Detect which cell encompasses the target text, then output its (X, Y) center coordinate. 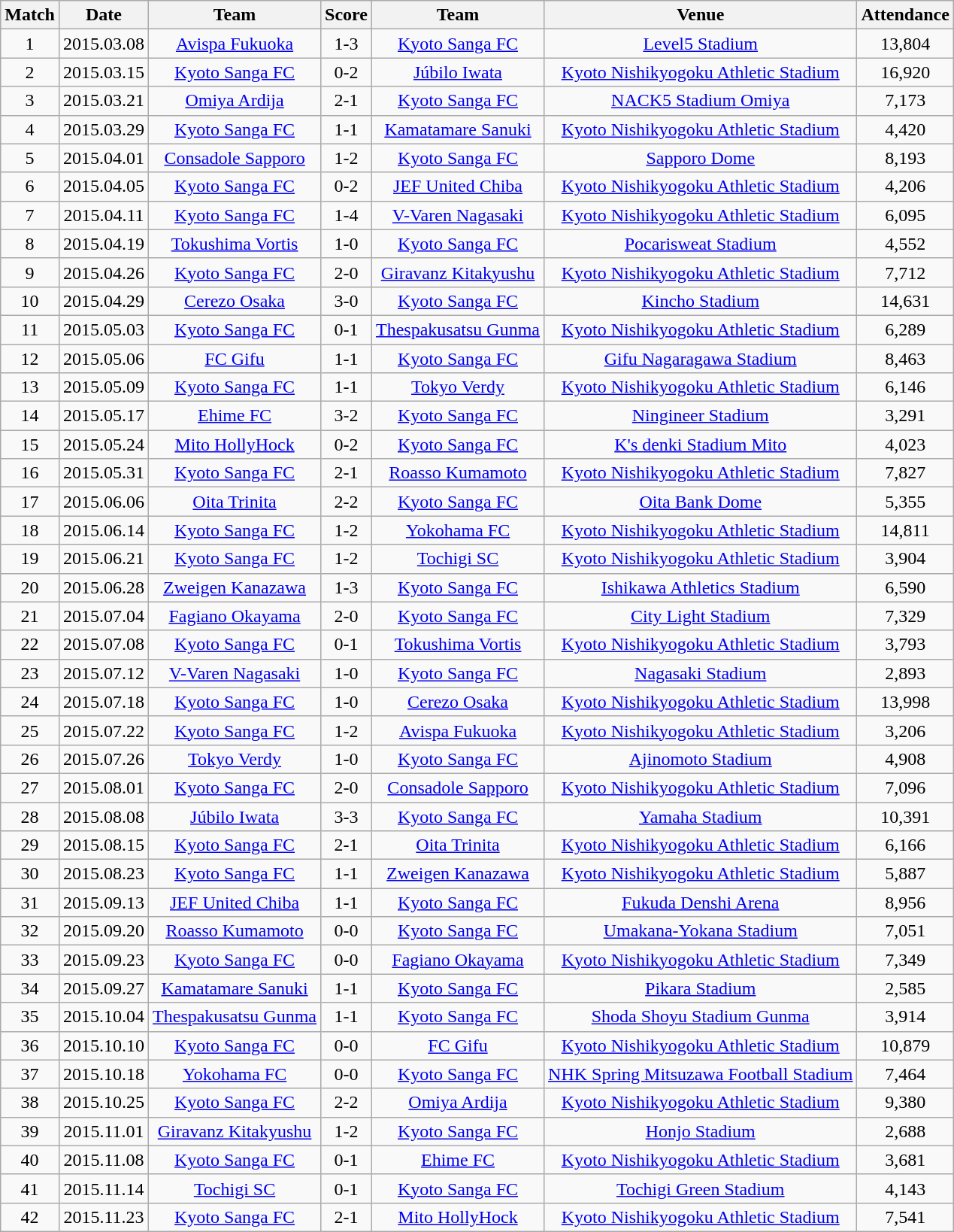
13 (30, 387)
39 (30, 1131)
2015.09.13 (104, 903)
6,166 (905, 845)
6,146 (905, 387)
Venue (701, 15)
2015.06.28 (104, 587)
40 (30, 1160)
Yamaha Stadium (701, 816)
36 (30, 1045)
2015.04.29 (104, 301)
2015.11.14 (104, 1188)
12 (30, 359)
32 (30, 931)
2015.06.21 (104, 559)
Match (30, 15)
Ajinomoto Stadium (701, 759)
3,291 (905, 416)
City Light Stadium (701, 616)
14 (30, 416)
8,463 (905, 359)
2 (30, 72)
2,688 (905, 1131)
2015.06.14 (104, 530)
4,143 (905, 1188)
2015.05.24 (104, 445)
2015.09.27 (104, 988)
3,206 (905, 730)
3,904 (905, 559)
2015.07.22 (104, 730)
2015.05.06 (104, 359)
29 (30, 845)
1-4 (347, 215)
13,804 (905, 44)
3-3 (347, 816)
17 (30, 502)
Score (347, 15)
2015.09.23 (104, 960)
2015.06.06 (104, 502)
Kincho Stadium (701, 301)
14,631 (905, 301)
14,811 (905, 530)
2015.10.10 (104, 1045)
2015.11.08 (104, 1160)
42 (30, 1217)
9 (30, 272)
2,585 (905, 988)
8 (30, 244)
NHK Spring Mitsuzawa Football Stadium (701, 1074)
2015.08.01 (104, 787)
3-0 (347, 301)
2015.03.29 (104, 129)
K's denki Stadium Mito (701, 445)
23 (30, 673)
Umakana-Yokana Stadium (701, 931)
18 (30, 530)
21 (30, 616)
33 (30, 960)
13,998 (905, 702)
5,355 (905, 502)
3-2 (347, 416)
38 (30, 1103)
7,173 (905, 101)
27 (30, 787)
16,920 (905, 72)
2015.07.12 (104, 673)
4,552 (905, 244)
Tochigi Green Stadium (701, 1188)
7,827 (905, 473)
Level5 Stadium (701, 44)
2015.08.08 (104, 816)
28 (30, 816)
2015.04.05 (104, 187)
2015.04.11 (104, 215)
4 (30, 129)
2015.05.03 (104, 329)
NACK5 Stadium Omiya (701, 101)
37 (30, 1074)
2,893 (905, 673)
7,541 (905, 1217)
Gifu Nagaragawa Stadium (701, 359)
2015.05.09 (104, 387)
15 (30, 445)
25 (30, 730)
11 (30, 329)
16 (30, 473)
2015.07.04 (104, 616)
7,329 (905, 616)
35 (30, 1017)
Honjo Stadium (701, 1131)
2015.11.01 (104, 1131)
Nagasaki Stadium (701, 673)
2015.07.18 (104, 702)
10,879 (905, 1045)
Pocarisweat Stadium (701, 244)
2015.03.21 (104, 101)
6,095 (905, 215)
Shoda Shoyu Stadium Gunma (701, 1017)
1 (30, 44)
10 (30, 301)
8,193 (905, 158)
7 (30, 215)
34 (30, 988)
2015.04.19 (104, 244)
20 (30, 587)
4,206 (905, 187)
2015.08.23 (104, 874)
22 (30, 645)
2015.03.08 (104, 44)
2015.07.08 (104, 645)
6,289 (905, 329)
2015.03.15 (104, 72)
7,051 (905, 931)
Sapporo Dome (701, 158)
41 (30, 1188)
2015.10.25 (104, 1103)
Date (104, 15)
4,023 (905, 445)
2015.07.26 (104, 759)
2015.09.20 (104, 931)
3,793 (905, 645)
31 (30, 903)
6 (30, 187)
5,887 (905, 874)
10,391 (905, 816)
8,956 (905, 903)
Fukuda Denshi Arena (701, 903)
Pikara Stadium (701, 988)
2015.10.04 (104, 1017)
2015.04.01 (104, 158)
2015.10.18 (104, 1074)
7,349 (905, 960)
Oita Bank Dome (701, 502)
7,712 (905, 272)
19 (30, 559)
30 (30, 874)
Attendance (905, 15)
4,420 (905, 129)
5 (30, 158)
3,914 (905, 1017)
24 (30, 702)
2015.04.26 (104, 272)
3,681 (905, 1160)
4,908 (905, 759)
2015.11.23 (104, 1217)
7,096 (905, 787)
3 (30, 101)
Ningineer Stadium (701, 416)
Ishikawa Athletics Stadium (701, 587)
9,380 (905, 1103)
2015.08.15 (104, 845)
2015.05.31 (104, 473)
2015.05.17 (104, 416)
7,464 (905, 1074)
26 (30, 759)
6,590 (905, 587)
